For the text-containing cell, return its midpoint in (X, Y) coordinate format. 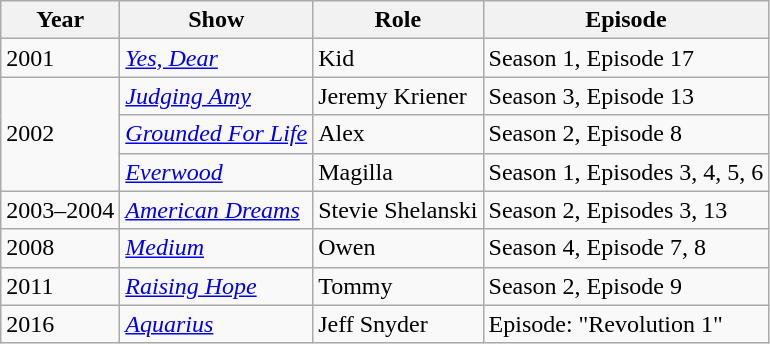
2001 (60, 58)
Jeff Snyder (398, 324)
Season 1, Episodes 3, 4, 5, 6 (626, 172)
Owen (398, 248)
Alex (398, 134)
Year (60, 20)
2016 (60, 324)
Jeremy Kriener (398, 96)
Role (398, 20)
Episode (626, 20)
Yes, Dear (216, 58)
Judging Amy (216, 96)
2003–2004 (60, 210)
2002 (60, 134)
Grounded For Life (216, 134)
Magilla (398, 172)
Season 3, Episode 13 (626, 96)
Aquarius (216, 324)
Season 2, Episode 8 (626, 134)
2008 (60, 248)
Season 2, Episode 9 (626, 286)
Season 2, Episodes 3, 13 (626, 210)
American Dreams (216, 210)
Raising Hope (216, 286)
Show (216, 20)
Episode: "Revolution 1" (626, 324)
Kid (398, 58)
Medium (216, 248)
Season 1, Episode 17 (626, 58)
Tommy (398, 286)
Everwood (216, 172)
2011 (60, 286)
Stevie Shelanski (398, 210)
Season 4, Episode 7, 8 (626, 248)
